Scan for the cell matching the given text and deliver its [X, Y] coordinate at center. 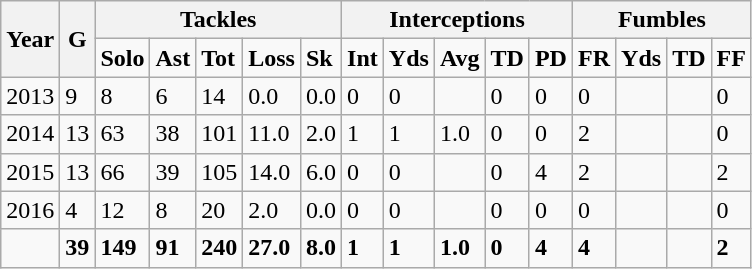
14 [220, 96]
105 [220, 172]
Ast [173, 58]
2014 [30, 134]
149 [122, 248]
8.0 [320, 248]
PD [550, 58]
Tot [220, 58]
14.0 [272, 172]
101 [220, 134]
Year [30, 39]
Avg [460, 58]
Solo [122, 58]
2013 [30, 96]
G [78, 39]
FF [731, 58]
Fumbles [662, 20]
FR [594, 58]
2016 [30, 210]
Interceptions [458, 20]
Int [363, 58]
Sk [320, 58]
12 [122, 210]
6.0 [320, 172]
11.0 [272, 134]
63 [122, 134]
27.0 [272, 248]
2015 [30, 172]
66 [122, 172]
Loss [272, 58]
38 [173, 134]
6 [173, 96]
Tackles [218, 20]
9 [78, 96]
91 [173, 248]
240 [220, 248]
20 [220, 210]
